Determine the (x, y) coordinate at the center of the cell enclosing the given text.  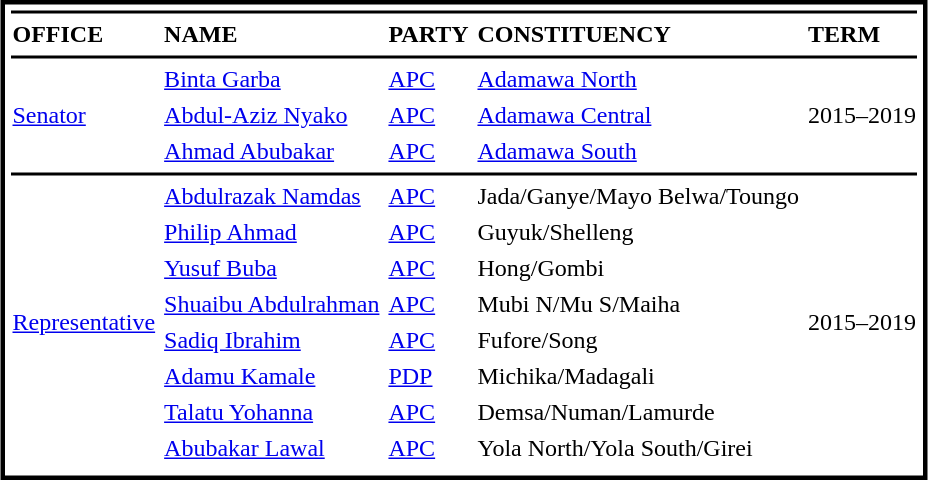
Abdulrazak Namdas (272, 197)
Adamu Kamale (272, 377)
Senator (84, 115)
Sadiq Ibrahim (272, 341)
Michika/Madagali (638, 377)
Adamawa South (638, 151)
Shuaibu Abdulrahman (272, 305)
Guyuk/Shelleng (638, 233)
Yusuf Buba (272, 269)
Talatu Yohanna (272, 413)
PDP (428, 377)
Jada/Ganye/Mayo Belwa/Toungo (638, 197)
PARTY (428, 35)
Abubakar Lawal (272, 449)
Representative (84, 323)
Adamawa Central (638, 115)
CONSTITUENCY (638, 35)
Demsa/Numan/Lamurde (638, 413)
TERM (862, 35)
Ahmad Abubakar (272, 151)
Philip Ahmad (272, 233)
Fufore/Song (638, 341)
NAME (272, 35)
Hong/Gombi (638, 269)
Mubi N/Mu S/Maiha (638, 305)
Yola North/Yola South/Girei (638, 449)
OFFICE (84, 35)
Abdul-Aziz Nyako (272, 115)
Binta Garba (272, 79)
Adamawa North (638, 79)
